Identify which cell holds the provided text, then report its [x, y] central coordinate. 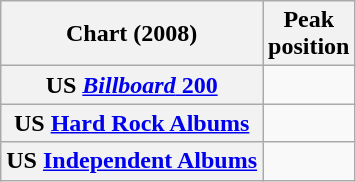
Chart (2008) [132, 34]
US Billboard 200 [132, 85]
Peakposition [309, 34]
US Independent Albums [132, 161]
US Hard Rock Albums [132, 123]
